Detect which cell encompasses the target text, then output its (X, Y) center coordinate. 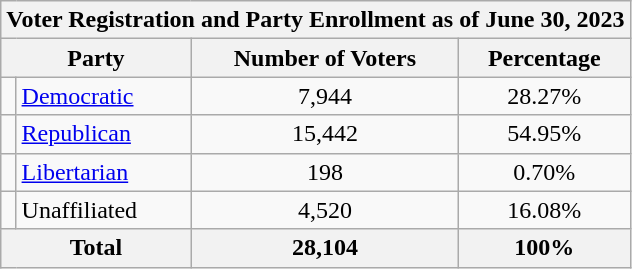
7,944 (324, 96)
0.70% (544, 172)
28.27% (544, 96)
54.95% (544, 134)
100% (544, 248)
Total (96, 248)
Percentage (544, 58)
Party (96, 58)
Unaffiliated (104, 210)
Republican (104, 134)
15,442 (324, 134)
198 (324, 172)
4,520 (324, 210)
Voter Registration and Party Enrollment as of June 30, 2023 (316, 20)
Libertarian (104, 172)
Democratic (104, 96)
16.08% (544, 210)
28,104 (324, 248)
Number of Voters (324, 58)
